Detect which cell encompasses the target text, then output its (X, Y) center coordinate. 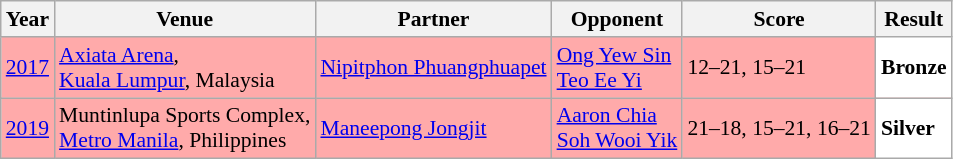
Maneepong Jongjit (433, 128)
21–18, 15–21, 16–21 (779, 128)
Venue (184, 19)
Nipitphon Phuangphuapet (433, 68)
Axiata Arena,Kuala Lumpur, Malaysia (184, 68)
Muntinlupa Sports Complex,Metro Manila, Philippines (184, 128)
Partner (433, 19)
Bronze (914, 68)
Score (779, 19)
2019 (28, 128)
Ong Yew Sin Teo Ee Yi (618, 68)
Year (28, 19)
Aaron Chia Soh Wooi Yik (618, 128)
Opponent (618, 19)
2017 (28, 68)
Silver (914, 128)
12–21, 15–21 (779, 68)
Result (914, 19)
